Determine the [X, Y] coordinate at the center of the cell enclosing the given text.  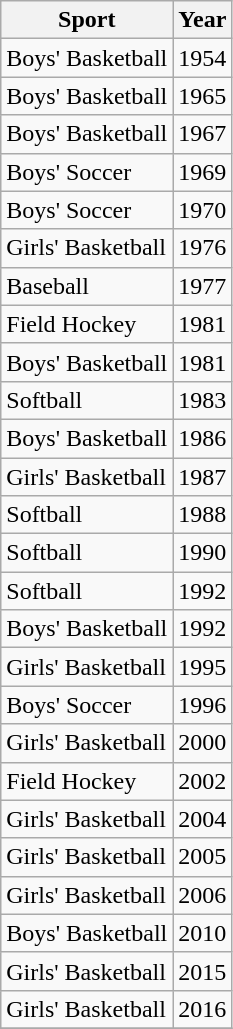
1969 [202, 172]
2002 [202, 781]
1986 [202, 438]
2004 [202, 819]
2006 [202, 895]
1954 [202, 58]
1967 [202, 134]
Sport [87, 20]
2005 [202, 857]
2016 [202, 1009]
1965 [202, 96]
2010 [202, 933]
1988 [202, 515]
2000 [202, 743]
1987 [202, 477]
1983 [202, 400]
Baseball [87, 286]
Year [202, 20]
1990 [202, 553]
1995 [202, 667]
2015 [202, 971]
1976 [202, 248]
1970 [202, 210]
1977 [202, 286]
1996 [202, 705]
